For the text-containing cell, return its midpoint in (X, Y) coordinate format. 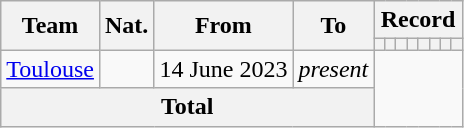
Toulouse (50, 69)
14 June 2023 (224, 69)
present (334, 69)
Total (188, 107)
From (224, 26)
Nat. (126, 26)
To (334, 26)
Team (50, 26)
Record (418, 20)
